Provide the [x, y] coordinate of the cell's center where the given text is located.  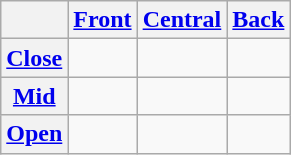
Front [102, 20]
Mid [34, 96]
Back [258, 20]
Open [34, 134]
Close [34, 58]
Central [182, 20]
